Provide the (X, Y) coordinate of the cell's center where the given text is located.  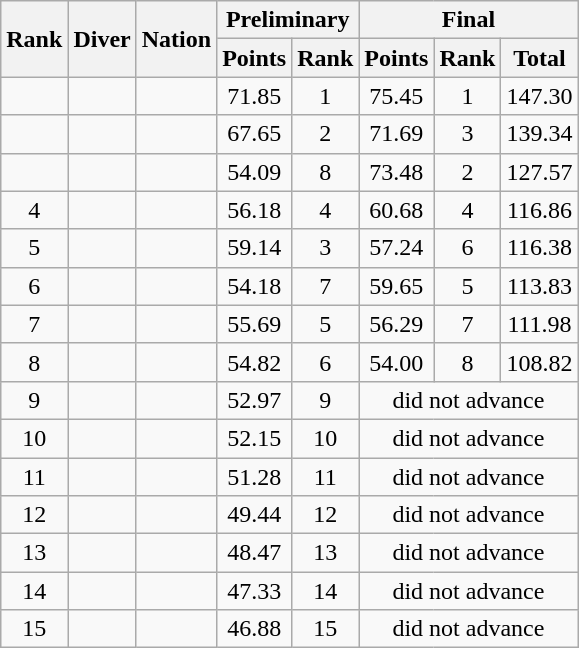
52.15 (254, 438)
56.29 (396, 324)
55.69 (254, 324)
60.68 (396, 210)
Diver (102, 39)
48.47 (254, 553)
56.18 (254, 210)
46.88 (254, 629)
Total (540, 58)
139.34 (540, 134)
Final (468, 20)
54.18 (254, 286)
108.82 (540, 362)
54.00 (396, 362)
52.97 (254, 400)
49.44 (254, 515)
54.09 (254, 172)
116.86 (540, 210)
57.24 (396, 248)
54.82 (254, 362)
75.45 (396, 96)
47.33 (254, 591)
71.69 (396, 134)
71.85 (254, 96)
67.65 (254, 134)
111.98 (540, 324)
116.38 (540, 248)
127.57 (540, 172)
113.83 (540, 286)
Nation (176, 39)
147.30 (540, 96)
59.14 (254, 248)
Preliminary (288, 20)
73.48 (396, 172)
59.65 (396, 286)
51.28 (254, 477)
